Pinpoint the cell where the given text exists, returning its (x, y) midpoint coordinate. 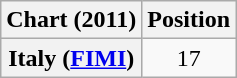
Italy (FIMI) (72, 58)
17 (189, 58)
Chart (2011) (72, 20)
Position (189, 20)
